From the cell containing the given text, extract its center point as (X, Y) coordinate. 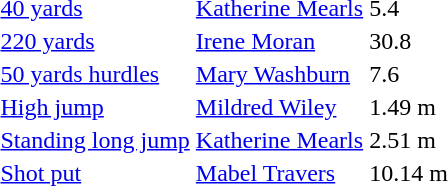
Mildred Wiley (279, 107)
Mary Washburn (279, 74)
Katherine Mearls (279, 140)
Irene Moran (279, 41)
